From the cell containing the given text, extract its center point as (x, y) coordinate. 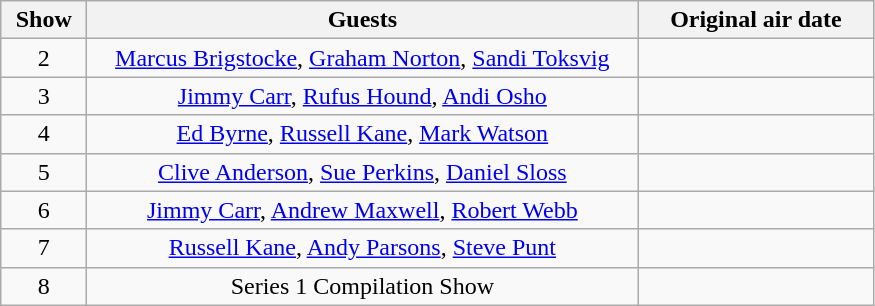
4 (44, 134)
Clive Anderson, Sue Perkins, Daniel Sloss (362, 172)
2 (44, 58)
Jimmy Carr, Andrew Maxwell, Robert Webb (362, 210)
Jimmy Carr, Rufus Hound, Andi Osho (362, 96)
Russell Kane, Andy Parsons, Steve Punt (362, 248)
Marcus Brigstocke, Graham Norton, Sandi Toksvig (362, 58)
Series 1 Compilation Show (362, 286)
Original air date (756, 20)
5 (44, 172)
6 (44, 210)
3 (44, 96)
Ed Byrne, Russell Kane, Mark Watson (362, 134)
Show (44, 20)
7 (44, 248)
8 (44, 286)
Guests (362, 20)
